Extract the (x, y) coordinate from the center of the cell holding the provided text.  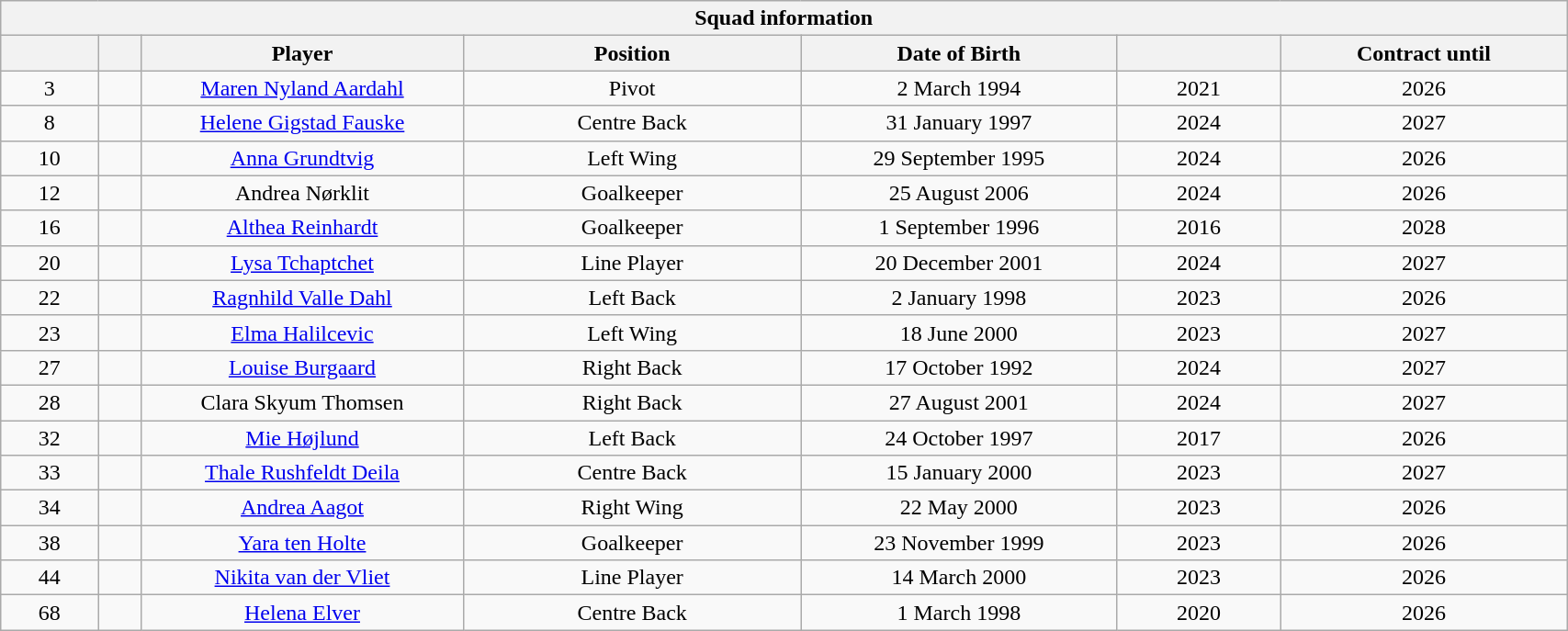
8 (50, 123)
32 (50, 438)
14 March 2000 (959, 578)
44 (50, 578)
2 January 1998 (959, 298)
33 (50, 473)
2020 (1199, 613)
2021 (1199, 88)
15 January 2000 (959, 473)
2 March 1994 (959, 88)
20 (50, 263)
25 August 2006 (959, 193)
Mie Højlund (303, 438)
31 January 1997 (959, 123)
Helena Elver (303, 613)
22 (50, 298)
12 (50, 193)
Louise Burgaard (303, 367)
10 (50, 158)
Date of Birth (959, 53)
Maren Nyland Aardahl (303, 88)
Position (632, 53)
22 May 2000 (959, 508)
3 (50, 88)
29 September 1995 (959, 158)
18 June 2000 (959, 332)
Pivot (632, 88)
Player (303, 53)
Andrea Nørklit (303, 193)
24 October 1997 (959, 438)
Anna Grundtvig (303, 158)
28 (50, 402)
Squad information (784, 18)
1 September 1996 (959, 228)
2017 (1199, 438)
Andrea Aagot (303, 508)
23 November 1999 (959, 543)
Ragnhild Valle Dahl (303, 298)
27 August 2001 (959, 402)
Elma Halilcevic (303, 332)
34 (50, 508)
Helene Gigstad Fauske (303, 123)
2016 (1199, 228)
Contract until (1424, 53)
23 (50, 332)
16 (50, 228)
38 (50, 543)
68 (50, 613)
17 October 1992 (959, 367)
2028 (1424, 228)
Althea Reinhardt (303, 228)
1 March 1998 (959, 613)
Nikita van der Vliet (303, 578)
Lysa Tchaptchet (303, 263)
Clara Skyum Thomsen (303, 402)
Thale Rushfeldt Deila (303, 473)
20 December 2001 (959, 263)
Yara ten Holte (303, 543)
Right Wing (632, 508)
27 (50, 367)
